For the text-containing cell, return its midpoint in (x, y) coordinate format. 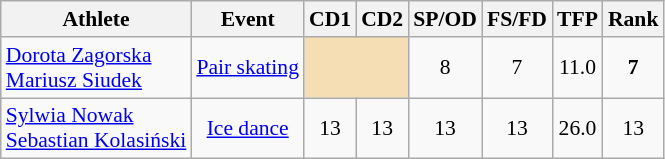
Dorota ZagorskaMariusz Siudek (96, 68)
Athlete (96, 19)
FS/FD (517, 19)
Rank (634, 19)
Event (248, 19)
SP/OD (445, 19)
CD2 (382, 19)
TFP (578, 19)
8 (445, 68)
Sylwia NowakSebastian Kolasiński (96, 128)
CD1 (330, 19)
11.0 (578, 68)
26.0 (578, 128)
Ice dance (248, 128)
Pair skating (248, 68)
